From the cell containing the given text, extract its center point as [X, Y] coordinate. 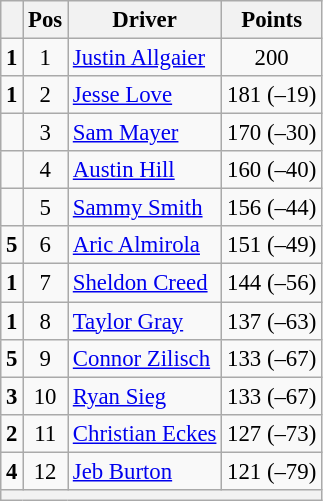
11 [46, 433]
200 [272, 58]
Sam Mayer [145, 133]
Connor Zilisch [145, 358]
Pos [46, 20]
7 [46, 283]
Taylor Gray [145, 321]
127 (–73) [272, 433]
Aric Almirola [145, 245]
160 (–40) [272, 170]
151 (–49) [272, 245]
Justin Allgaier [145, 58]
Sammy Smith [145, 208]
8 [46, 321]
144 (–56) [272, 283]
Ryan Sieg [145, 396]
12 [46, 471]
181 (–19) [272, 95]
170 (–30) [272, 133]
Points [272, 20]
137 (–63) [272, 321]
10 [46, 396]
Driver [145, 20]
156 (–44) [272, 208]
Sheldon Creed [145, 283]
Jeb Burton [145, 471]
Jesse Love [145, 95]
9 [46, 358]
6 [46, 245]
Austin Hill [145, 170]
121 (–79) [272, 471]
Christian Eckes [145, 433]
